Return the [X, Y] coordinate for the center point of the cell that contains the specified text.  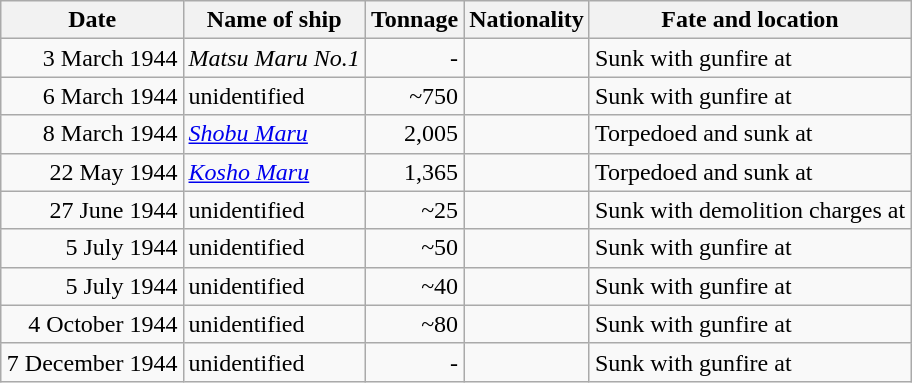
2,005 [414, 134]
6 March 1944 [92, 96]
7 December 1944 [92, 362]
Matsu Maru No.1 [274, 58]
4 October 1944 [92, 324]
Sunk with demolition charges at [750, 210]
~25 [414, 210]
Fate and location [750, 20]
8 March 1944 [92, 134]
~40 [414, 286]
~50 [414, 248]
Nationality [527, 20]
Shobu Maru [274, 134]
Tonnage [414, 20]
Name of ship [274, 20]
~80 [414, 324]
27 June 1944 [92, 210]
Date [92, 20]
~750 [414, 96]
3 March 1944 [92, 58]
1,365 [414, 172]
22 May 1944 [92, 172]
Kosho Maru [274, 172]
